From the cell containing the given text, extract its center point as (x, y) coordinate. 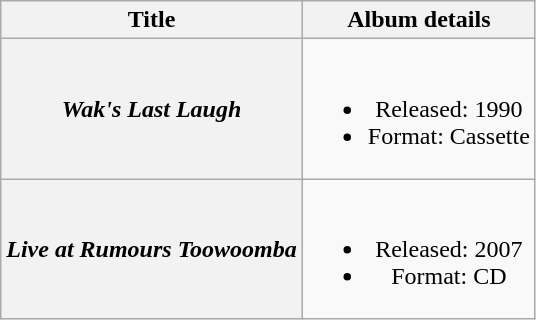
Released: 1990Format: Cassette (418, 109)
Title (152, 20)
Released: 2007Format: CD (418, 249)
Live at Rumours Toowoomba (152, 249)
Wak's Last Laugh (152, 109)
Album details (418, 20)
